Capture the cell that displays the provided text and extract its (X, Y) central coordinate. 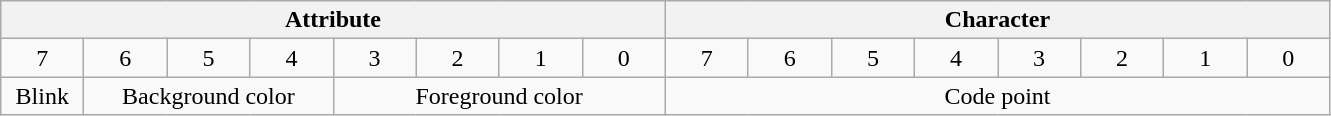
Code point (997, 96)
Background color (208, 96)
Blink (42, 96)
Foreground color (499, 96)
Character (997, 20)
Attribute (333, 20)
